Return (X, Y) of the center of cell containing provided text 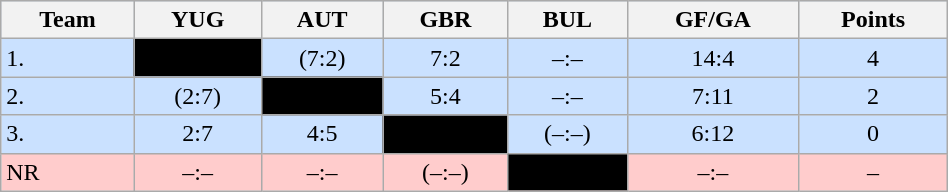
(2:7) (198, 96)
5:4 (446, 96)
BUL (568, 20)
YUG (198, 20)
NR (68, 172)
1. (68, 58)
2. (68, 96)
GF/GA (713, 20)
7:2 (446, 58)
4 (873, 58)
Points (873, 20)
4:5 (322, 134)
0 (873, 134)
6:12 (713, 134)
3. (68, 134)
(7:2) (322, 58)
2 (873, 96)
Team (68, 20)
AUT (322, 20)
GBR (446, 20)
7:11 (713, 96)
– (873, 172)
2:7 (198, 134)
14:4 (713, 58)
